Determine the (X, Y) coordinate at the center of the cell enclosing the given text.  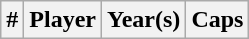
# (12, 20)
Player (63, 20)
Year(s) (144, 20)
Caps (218, 20)
